Pinpoint the cell where the given text exists, returning its [X, Y] midpoint coordinate. 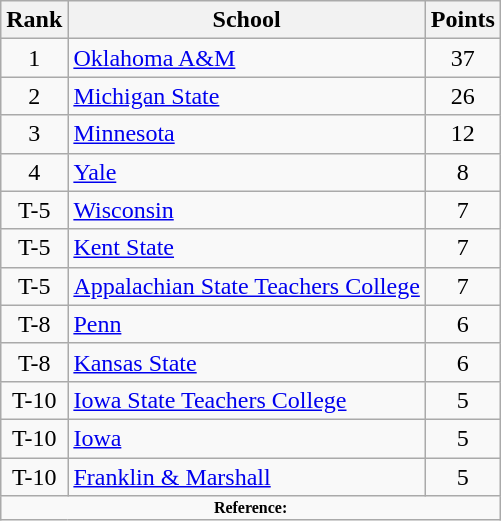
Franklin & Marshall [246, 477]
26 [462, 96]
12 [462, 134]
Rank [34, 20]
Michigan State [246, 96]
Kansas State [246, 362]
Yale [246, 172]
Minnesota [246, 134]
8 [462, 172]
3 [34, 134]
Penn [246, 324]
Points [462, 20]
2 [34, 96]
School [246, 20]
37 [462, 58]
Oklahoma A&M [246, 58]
4 [34, 172]
Wisconsin [246, 210]
Kent State [246, 248]
Iowa State Teachers College [246, 400]
Reference: [251, 508]
Appalachian State Teachers College [246, 286]
1 [34, 58]
Iowa [246, 438]
